Determine the [x, y] coordinate at the center of the cell enclosing the given text.  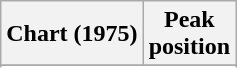
Chart (1975) [72, 34]
Peak position [189, 34]
